For the text-containing cell, return its midpoint in [X, Y] coordinate format. 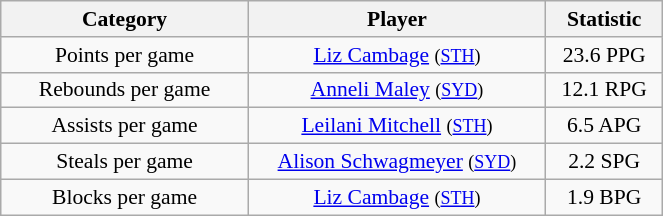
2.2 SPG [604, 162]
Rebounds per game [125, 90]
Steals per game [125, 162]
Statistic [604, 19]
Blocks per game [125, 197]
23.6 PPG [604, 55]
12.1 RPG [604, 90]
Leilani Mitchell (STH) [396, 126]
Anneli Maley (SYD) [396, 90]
Alison Schwagmeyer (SYD) [396, 162]
Assists per game [125, 126]
1.9 BPG [604, 197]
Category [125, 19]
6.5 APG [604, 126]
Points per game [125, 55]
Player [396, 19]
